From the cell containing the given text, extract its center point as (x, y) coordinate. 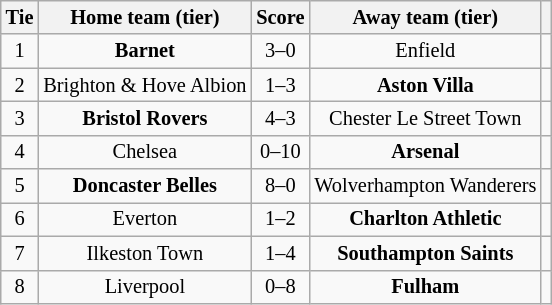
Chester Le Street Town (425, 118)
Everton (144, 219)
Arsenal (425, 152)
Ilkeston Town (144, 253)
Bristol Rovers (144, 118)
2 (20, 85)
4–3 (280, 118)
6 (20, 219)
7 (20, 253)
Fulham (425, 287)
1–2 (280, 219)
0–8 (280, 287)
4 (20, 152)
Score (280, 17)
3 (20, 118)
Liverpool (144, 287)
8–0 (280, 186)
1–4 (280, 253)
1 (20, 51)
0–10 (280, 152)
Away team (tier) (425, 17)
Charlton Athletic (425, 219)
Wolverhampton Wanderers (425, 186)
Barnet (144, 51)
3–0 (280, 51)
Aston Villa (425, 85)
Brighton & Hove Albion (144, 85)
Chelsea (144, 152)
Doncaster Belles (144, 186)
5 (20, 186)
Tie (20, 17)
Southampton Saints (425, 253)
8 (20, 287)
1–3 (280, 85)
Enfield (425, 51)
Home team (tier) (144, 17)
